Capture the cell that displays the provided text and extract its (X, Y) central coordinate. 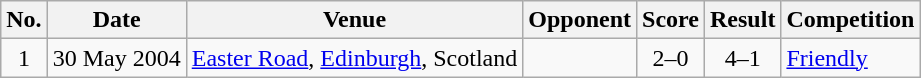
Result (743, 20)
30 May 2004 (116, 58)
Competition (850, 20)
Opponent (580, 20)
1 (24, 58)
No. (24, 20)
Venue (354, 20)
Easter Road, Edinburgh, Scotland (354, 58)
2–0 (671, 58)
Friendly (850, 58)
4–1 (743, 58)
Date (116, 20)
Score (671, 20)
